From the cell containing the given text, extract its center point as [x, y] coordinate. 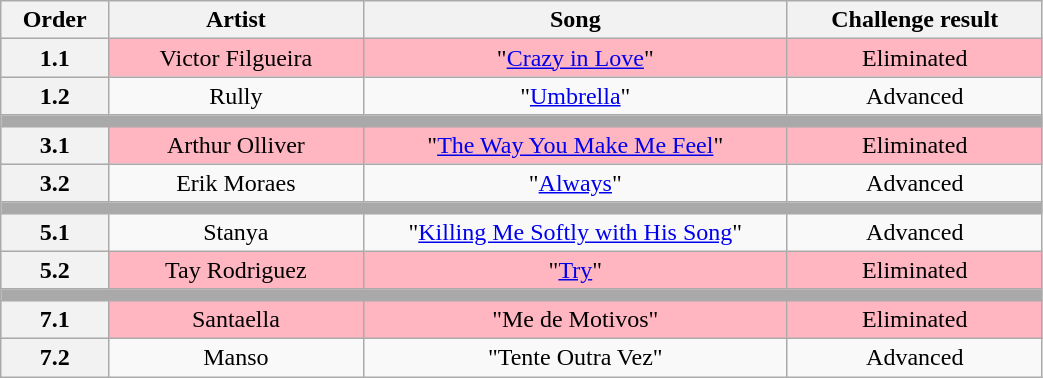
"Killing Me Softly with His Song" [575, 232]
Artist [236, 20]
Santaella [236, 319]
"Me de Motivos" [575, 319]
Tay Rodriguez [236, 270]
"Crazy in Love" [575, 58]
Arthur Olliver [236, 145]
"Tente Outra Vez" [575, 357]
Manso [236, 357]
"The Way You Make Me Feel" [575, 145]
1.2 [55, 96]
"Umbrella" [575, 96]
"Try" [575, 270]
Stanya [236, 232]
5.2 [55, 270]
5.1 [55, 232]
7.1 [55, 319]
1.1 [55, 58]
3.1 [55, 145]
Erik Moraes [236, 183]
Rully [236, 96]
7.2 [55, 357]
3.2 [55, 183]
Song [575, 20]
"Always" [575, 183]
Challenge result [914, 20]
Victor Filgueira [236, 58]
Order [55, 20]
